Capture the cell that displays the provided text and extract its [x, y] central coordinate. 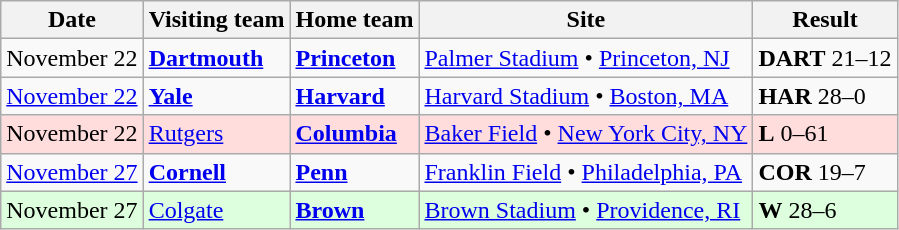
Princeton [354, 58]
Home team [354, 20]
Rutgers [216, 134]
Yale [216, 96]
L 0–61 [825, 134]
W 28–6 [825, 210]
Cornell [216, 172]
Harvard [354, 96]
Brown [354, 210]
Visiting team [216, 20]
Brown Stadium • Providence, RI [586, 210]
Harvard Stadium • Boston, MA [586, 96]
Site [586, 20]
Palmer Stadium • Princeton, NJ [586, 58]
DART 21–12 [825, 58]
Franklin Field • Philadelphia, PA [586, 172]
Dartmouth [216, 58]
Baker Field • New York City, NY [586, 134]
Date [72, 20]
Result [825, 20]
Columbia [354, 134]
Colgate [216, 210]
Penn [354, 172]
COR 19–7 [825, 172]
HAR 28–0 [825, 96]
